From the cell containing the given text, extract its center point as [x, y] coordinate. 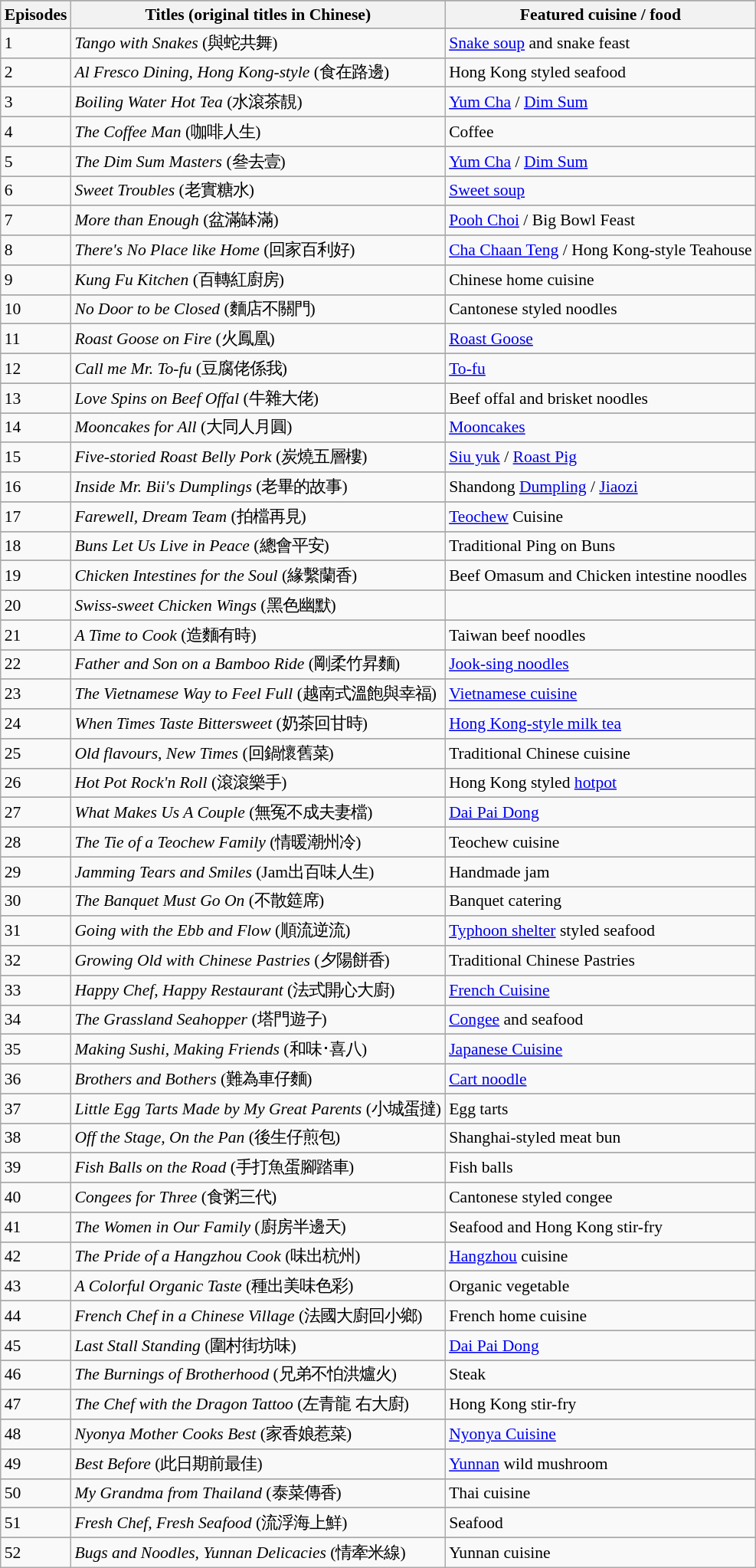
Featured cuisine / food [601, 15]
41 [36, 1226]
13 [36, 399]
Call me Mr. To-fu (豆腐佬係我) [257, 368]
Egg tarts [601, 1108]
Cha Chaan Teng / Hong Kong-style Teahouse [601, 250]
When Times Taste Bittersweet (奶茶回甘時) [257, 723]
Kung Fu Kitchen (百轉紅廚房) [257, 279]
Nyonya Mother Cooks Best (家香娘惹菜) [257, 1435]
Hong Kong-style milk tea [601, 723]
Seafood [601, 1524]
More than Enough (盆滿缽滿) [257, 221]
Brothers and Bothers (難為車仔麵) [257, 1079]
Mooncakes [601, 428]
51 [36, 1524]
Going with the Ebb and Flow (順流逆流) [257, 930]
18 [36, 546]
French Cuisine [601, 990]
31 [36, 930]
32 [36, 961]
9 [36, 279]
The Coffee Man (咖啡人生) [257, 132]
What Makes Us A Couple (無冤不成夫妻檔) [257, 812]
6 [36, 192]
48 [36, 1435]
10 [36, 310]
My Grandma from Thailand (泰菜傳香) [257, 1493]
Thai cuisine [601, 1493]
Fish Balls on the Road (手打魚蛋腳踏車) [257, 1168]
Hong Kong stir-fry [601, 1404]
Coffee [601, 132]
Typhoon shelter styled seafood [601, 930]
Farewell, Dream Team (拍檔再見) [257, 517]
Al Fresco Dining, Hong Kong-style (食在路邊) [257, 72]
28 [36, 841]
21 [36, 635]
Cantonese styled noodles [601, 310]
46 [36, 1375]
5 [36, 161]
Banquet catering [601, 901]
49 [36, 1464]
40 [36, 1197]
16 [36, 487]
19 [36, 576]
Beef Omasum and Chicken intestine noodles [601, 576]
12 [36, 368]
Hangzhou cuisine [601, 1257]
Pooh Choi / Big Bowl Feast [601, 221]
The Vietnamese Way to Feel Full (越南式溫飽與幸福) [257, 694]
38 [36, 1139]
26 [36, 783]
Swiss-sweet Chicken Wings (黑色幽默) [257, 605]
Best Before (此日期前最佳) [257, 1464]
Old flavours, New Times (回鍋懷舊菜) [257, 753]
Chinese home cuisine [601, 279]
Yunnan cuisine [601, 1553]
The Tie of a Teochew Family (情暖潮州冷) [257, 841]
1 [36, 43]
Father and Son on a Bamboo Ride (剛柔竹昇麵) [257, 665]
44 [36, 1315]
25 [36, 753]
Hong Kong styled seafood [601, 72]
30 [36, 901]
Taiwan beef noodles [601, 635]
33 [36, 990]
50 [36, 1493]
Cantonese styled congee [601, 1197]
24 [36, 723]
20 [36, 605]
Chicken Intestines for the Soul (緣繫蘭香) [257, 576]
Last Stall Standing (圍村街坊味) [257, 1346]
The Women in Our Family (廚房半邊天) [257, 1226]
22 [36, 665]
4 [36, 132]
Hong Kong styled hotpot [601, 783]
27 [36, 812]
Sweet soup [601, 192]
Shanghai-styled meat bun [601, 1139]
Congees for Three (食粥三代) [257, 1197]
7 [36, 221]
The Burnings of Brotherhood (兄弟不怕洪爐火) [257, 1375]
2 [36, 72]
36 [36, 1079]
Making Sushi, Making Friends (和味･喜八) [257, 1050]
11 [36, 339]
The Chef with the Dragon Tattoo (左青龍 右大廚) [257, 1404]
The Banquet Must Go On (不散筵席) [257, 901]
Growing Old with Chinese Pastries (夕陽餅香) [257, 961]
Inside Mr. Bii's Dumplings (老畢的故事) [257, 487]
Siu yuk / Roast Pig [601, 457]
Love Spins on Beef Offal (牛雜大佬) [257, 399]
Traditional Chinese cuisine [601, 753]
39 [36, 1168]
Jamming Tears and Smiles (Jam出百味人生) [257, 872]
Roast Goose on Fire (火鳳凰) [257, 339]
15 [36, 457]
3 [36, 103]
43 [36, 1286]
Nyonya Cuisine [601, 1435]
Buns Let Us Live in Peace (總會平安) [257, 546]
29 [36, 872]
Episodes [36, 15]
A Colorful Organic Taste (種出美味色彩) [257, 1286]
To-fu [601, 368]
8 [36, 250]
Hot Pot Rock'n Roll (滾滾樂手) [257, 783]
Sweet Troubles (老實糖水) [257, 192]
37 [36, 1108]
Fresh Chef, Fresh Seafood (流浮海上鮮) [257, 1524]
Cart noodle [601, 1079]
Happy Chef, Happy Restaurant (法式開心大廚) [257, 990]
Fish balls [601, 1168]
Seafood and Hong Kong stir-fry [601, 1226]
No Door to be Closed (麵店不關門) [257, 310]
Titles (original titles in Chinese) [257, 15]
17 [36, 517]
Snake soup and snake feast [601, 43]
There's No Place like Home (回家百利好) [257, 250]
Tango with Snakes (與蛇共舞) [257, 43]
Beef offal and brisket noodles [601, 399]
Five-storied Roast Belly Pork (炭燒五層樓) [257, 457]
The Grassland Seahopper (塔門遊子) [257, 1019]
52 [36, 1553]
The Dim Sum Masters (叄去壹) [257, 161]
Off the Stage, On the Pan (後生仔煎包) [257, 1139]
42 [36, 1257]
Steak [601, 1375]
Little Egg Tarts Made by My Great Parents (小城蛋撻) [257, 1108]
A Time to Cook (造麵有時) [257, 635]
Roast Goose [601, 339]
34 [36, 1019]
Teochew Cuisine [601, 517]
Boiling Water Hot Tea (水滾茶靚) [257, 103]
French home cuisine [601, 1315]
35 [36, 1050]
Organic vegetable [601, 1286]
Teochew cuisine [601, 841]
Vietnamese cuisine [601, 694]
Mooncakes for All (大同人月圓) [257, 428]
French Chef in a Chinese Village (法國大廚回小鄉) [257, 1315]
The Pride of a Hangzhou Cook (味出杭州) [257, 1257]
Jook-sing noodles [601, 665]
47 [36, 1404]
23 [36, 694]
Congee and seafood [601, 1019]
Shandong Dumpling / Jiaozi [601, 487]
Japanese Cuisine [601, 1050]
Handmade jam [601, 872]
45 [36, 1346]
Yunnan wild mushroom [601, 1464]
Traditional Ping on Buns [601, 546]
14 [36, 428]
Traditional Chinese Pastries [601, 961]
Bugs and Noodles, Yunnan Delicacies (情牽米線) [257, 1553]
